Return [x, y] of the center of cell containing provided text 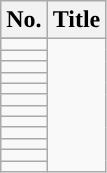
Title [76, 20]
No. [24, 20]
